Search for the cell housing the specified text and yield its [X, Y] center coordinate. 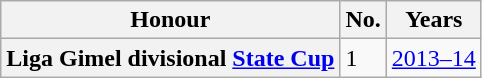
2013–14 [434, 58]
1 [363, 58]
Honour [170, 20]
Liga Gimel divisional State Cup [170, 58]
No. [363, 20]
Years [434, 20]
